Scan for the cell matching the given text and deliver its (x, y) coordinate at center. 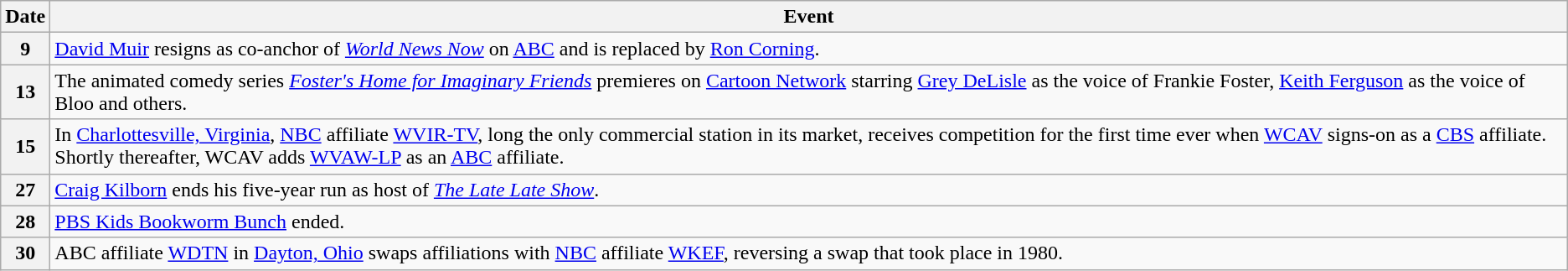
13 (25, 92)
Event (809, 17)
Craig Kilborn ends his five-year run as host of The Late Late Show. (809, 190)
27 (25, 190)
ABC affiliate WDTN in Dayton, Ohio swaps affiliations with NBC affiliate WKEF, reversing a swap that took place in 1980. (809, 253)
PBS Kids Bookworm Bunch ended. (809, 221)
30 (25, 253)
15 (25, 146)
28 (25, 221)
9 (25, 49)
Date (25, 17)
David Muir resigns as co-anchor of World News Now on ABC and is replaced by Ron Corning. (809, 49)
